Return (x, y) of the center of cell containing provided text 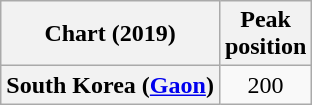
Peakposition (265, 34)
Chart (2019) (110, 34)
200 (265, 85)
South Korea (Gaon) (110, 85)
